Output the (x, y) coordinate of the center of the cell containing the given text.  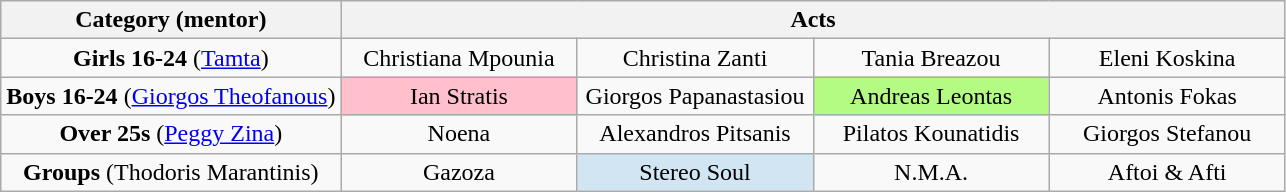
Girls 16-24 (Tamta) (171, 58)
N.M.A. (931, 172)
Acts (813, 20)
Christiana Mpounia (459, 58)
Pilatos Kounatidis (931, 134)
Alexandros Pitsanis (695, 134)
Giorgos Papanastasiou (695, 96)
Boys 16-24 (Giorgos Theofanous) (171, 96)
Ian Stratis (459, 96)
Andreas Leontas (931, 96)
Eleni Koskina (1167, 58)
Aftoi & Afti (1167, 172)
Tania Breazou (931, 58)
Category (mentor) (171, 20)
Noena (459, 134)
Groups (Thodoris Marantinis) (171, 172)
Over 25s (Peggy Zina) (171, 134)
Giorgos Stefanou (1167, 134)
Stereo Soul (695, 172)
Christina Zanti (695, 58)
Gazoza (459, 172)
Antonis Fokas (1167, 96)
